Search for the cell housing the specified text and yield its (x, y) center coordinate. 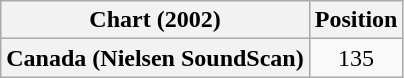
Position (356, 20)
135 (356, 58)
Canada (Nielsen SoundScan) (155, 58)
Chart (2002) (155, 20)
